Find where the given text appears and provide that cell's center as (x, y) coordinate. 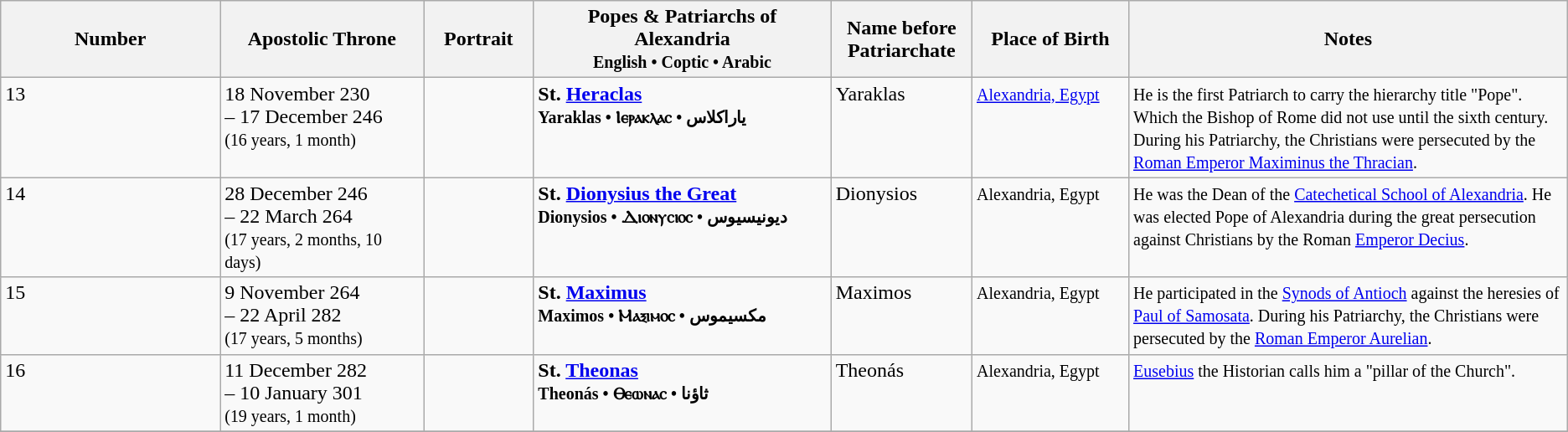
Maximos (901, 316)
16 (111, 393)
9 November 264– 22 April 282(17 years, 5 months) (322, 316)
Eusebius the Historian calls him a "pillar of the Church". (1349, 393)
St. Dionysius the GreatDionysios • Ⲇⲓⲟⲛⲩⲥⲓⲟⲥ • ديونيسيوس (682, 228)
St. HeraclasYaraklas • Ⲓⲉⲣⲁⲕⲗⲁⲥ • ياراكلاس (682, 127)
Yaraklas (901, 127)
Theonás (901, 393)
Name before Patriarchate (901, 39)
St. MaximusMaximos • Ⲙⲁⲝⲓⲙⲟⲥ • مكسيموس (682, 316)
Place of Birth (1050, 39)
18 November 230– 17 December 246(16 years, 1 month) (322, 127)
Apostolic Throne (322, 39)
13 (111, 127)
St. TheonasTheonás • Ⲑⲉⲱⲛⲁⲥ • ثاؤنا (682, 393)
Dionysios (901, 228)
Portrait (479, 39)
11 December 282– 10 January 301(19 years, 1 month) (322, 393)
Number (111, 39)
Notes (1349, 39)
Popes & Patriarchs of AlexandriaEnglish • Coptic • Arabic (682, 39)
15 (111, 316)
28 December 246– 22 March 264(17 years, 2 months, 10 days) (322, 228)
14 (111, 228)
